Search for the cell housing the specified text and yield its [X, Y] center coordinate. 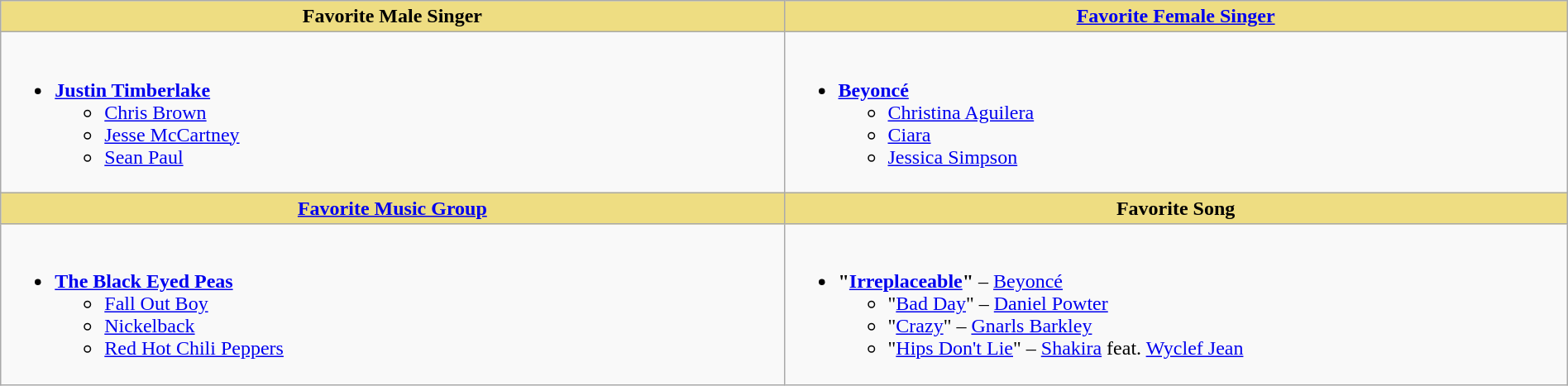
Favorite Female Singer [1176, 17]
Favorite Song [1176, 208]
"Irreplaceable" – Beyoncé"Bad Day" – Daniel Powter"Crazy" – Gnarls Barkley"Hips Don't Lie" – Shakira feat. Wyclef Jean [1176, 304]
Favorite Male Singer [392, 17]
Justin TimberlakeChris BrownJesse McCartneySean Paul [392, 112]
Favorite Music Group [392, 208]
The Black Eyed PeasFall Out BoyNickelbackRed Hot Chili Peppers [392, 304]
BeyoncéChristina AguileraCiaraJessica Simpson [1176, 112]
